Detect which cell encompasses the target text, then output its [X, Y] center coordinate. 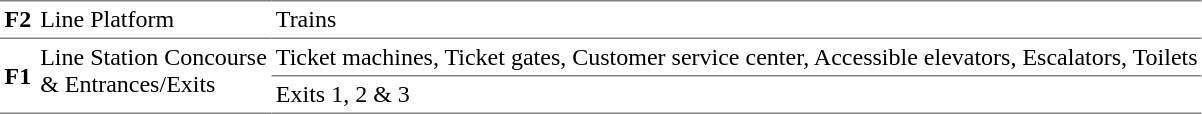
Line Platform [154, 20]
Exits 1, 2 & 3 [736, 95]
F1 [18, 76]
Line Station Concourse& Entrances/Exits [154, 76]
F2 [18, 20]
Ticket machines, Ticket gates, Customer service center, Accessible elevators, Escalators, Toilets [736, 58]
Trains [736, 20]
